Scan for the cell matching the given text and deliver its [X, Y] coordinate at center. 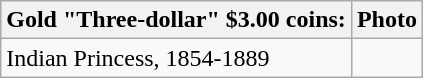
Indian Princess, 1854-1889 [176, 58]
Photo [386, 20]
Gold "Three-dollar" $3.00 coins: [176, 20]
